For the text-containing cell, return its midpoint in [X, Y] coordinate format. 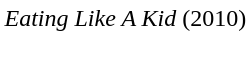
Eating Like A Kid (2010) [126, 18]
